From the cell containing the given text, extract its center point as [X, Y] coordinate. 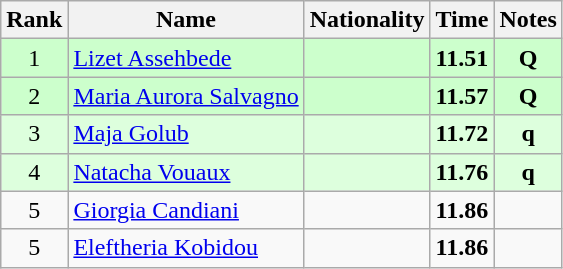
11.72 [462, 134]
4 [34, 172]
Natacha Vouaux [186, 172]
11.76 [462, 172]
Rank [34, 20]
Nationality [367, 20]
Maria Aurora Salvagno [186, 96]
Time [462, 20]
11.57 [462, 96]
Maja Golub [186, 134]
Giorgia Candiani [186, 210]
Name [186, 20]
3 [34, 134]
1 [34, 58]
Notes [528, 20]
Eleftheria Kobidou [186, 248]
11.51 [462, 58]
Lizet Assehbede [186, 58]
2 [34, 96]
